From the cell containing the given text, extract its center point as [X, Y] coordinate. 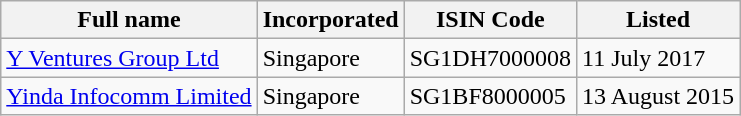
Y Ventures Group Ltd [129, 58]
11 July 2017 [658, 58]
13 August 2015 [658, 96]
SG1DH7000008 [490, 58]
Yinda Infocomm Limited [129, 96]
Full name [129, 20]
Listed [658, 20]
SG1BF8000005 [490, 96]
ISIN Code [490, 20]
Incorporated [330, 20]
